Search for the cell housing the specified text and yield its [x, y] center coordinate. 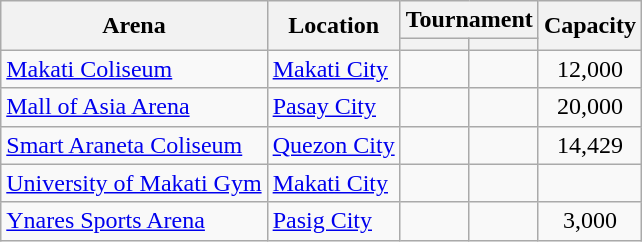
Capacity [590, 26]
Mall of Asia Arena [134, 107]
Tournament [469, 20]
3,000 [590, 221]
Arena [134, 26]
14,429 [590, 145]
University of Makati Gym [134, 183]
Ynares Sports Arena [134, 221]
20,000 [590, 107]
12,000 [590, 69]
Location [334, 26]
Pasay City [334, 107]
Smart Araneta Coliseum [134, 145]
Quezon City [334, 145]
Makati Coliseum [134, 69]
Pasig City [334, 221]
